Detect which cell encompasses the target text, then output its [X, Y] center coordinate. 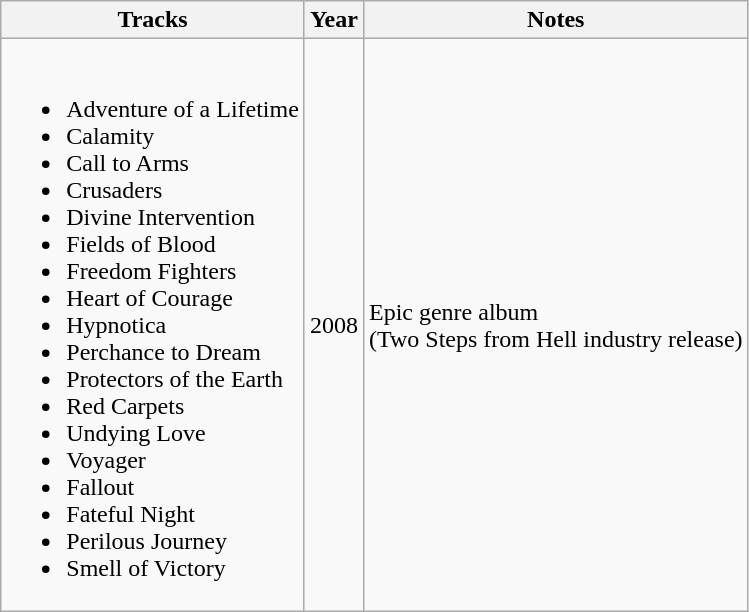
Year [334, 20]
2008 [334, 325]
Notes [556, 20]
Epic genre album(Two Steps from Hell industry release) [556, 325]
Tracks [153, 20]
